Return the (x, y) coordinate for the center point of the cell that contains the specified text.  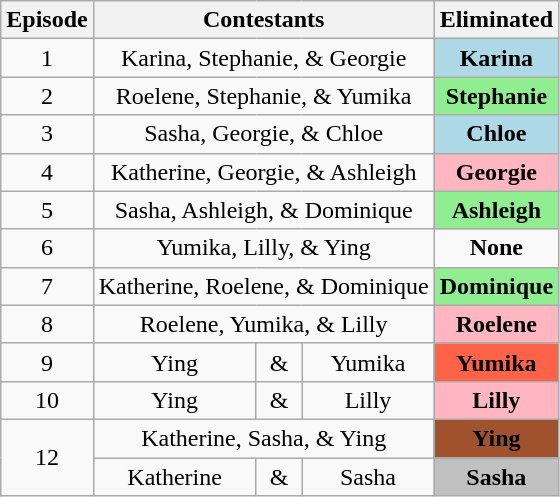
Stephanie (496, 96)
2 (47, 96)
Ashleigh (496, 210)
12 (47, 457)
Eliminated (496, 20)
4 (47, 172)
Katherine, Georgie, & Ashleigh (264, 172)
3 (47, 134)
Dominique (496, 286)
Sasha, Ashleigh, & Dominique (264, 210)
10 (47, 400)
Roelene (496, 324)
Contestants (264, 20)
7 (47, 286)
Georgie (496, 172)
Sasha, Georgie, & Chloe (264, 134)
Karina, Stephanie, & Georgie (264, 58)
8 (47, 324)
Episode (47, 20)
Yumika, Lilly, & Ying (264, 248)
Roelene, Yumika, & Lilly (264, 324)
6 (47, 248)
Katherine, Sasha, & Ying (264, 438)
Roelene, Stephanie, & Yumika (264, 96)
Katherine, Roelene, & Dominique (264, 286)
1 (47, 58)
Karina (496, 58)
5 (47, 210)
9 (47, 362)
None (496, 248)
Chloe (496, 134)
Katherine (174, 477)
